Scan for the cell matching the given text and deliver its [x, y] coordinate at center. 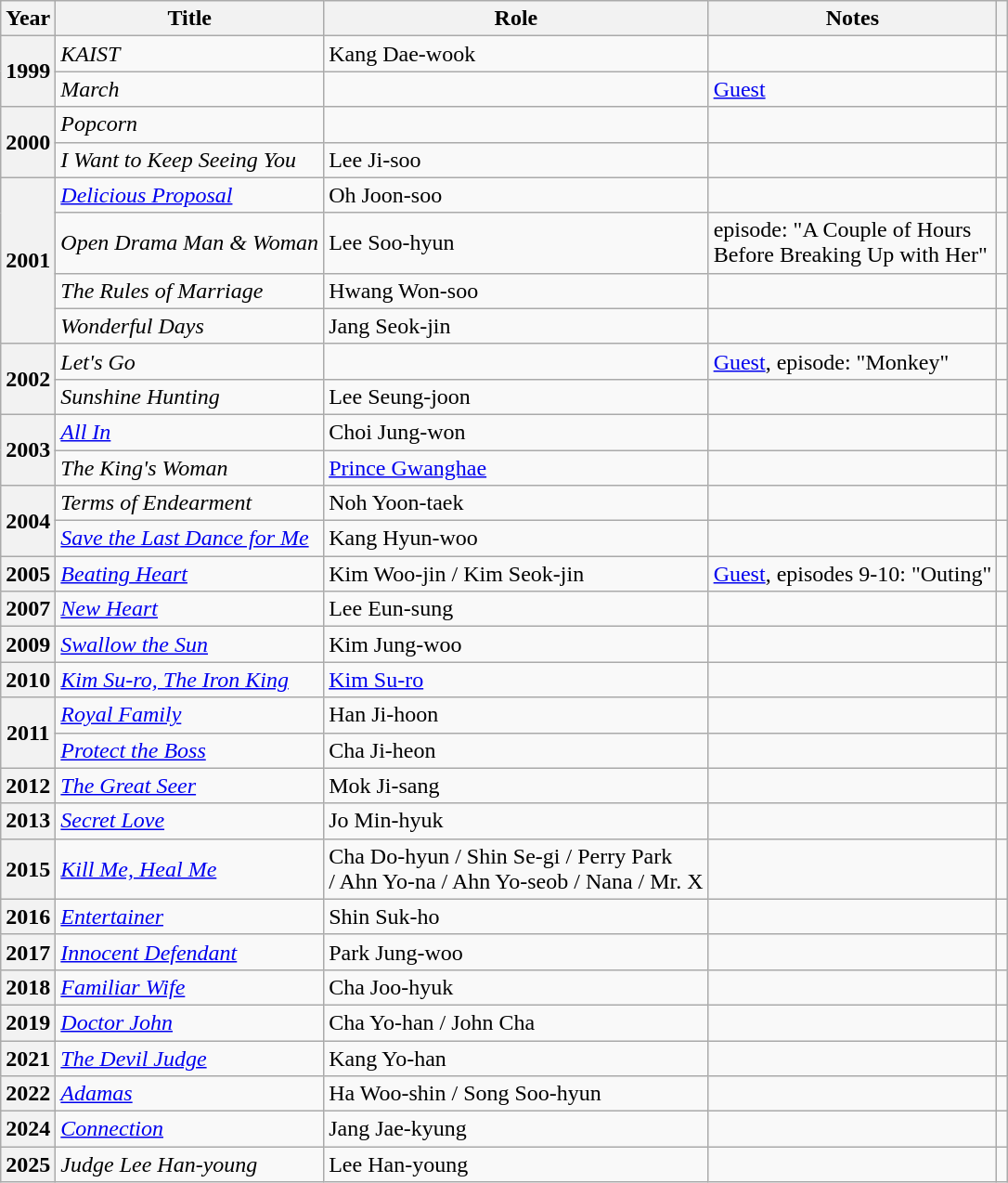
2007 [28, 609]
New Heart [189, 609]
Kim Su-ro [516, 680]
Mok Ji-sang [516, 786]
Kang Yo-han [516, 1058]
Lee Soo-hyun [516, 243]
The Devil Judge [189, 1058]
Judge Lee Han-young [189, 1164]
Adamas [189, 1094]
2012 [28, 786]
Year [28, 19]
I Want to Keep Seeing You [189, 160]
1999 [28, 71]
Secret Love [189, 821]
Sunshine Hunting [189, 396]
The Great Seer [189, 786]
Swallow the Sun [189, 644]
Kill Me, Heal Me [189, 869]
Guest, episode: "Monkey" [852, 361]
Royal Family [189, 715]
Guest, episodes 9-10: "Outing" [852, 574]
2021 [28, 1058]
Wonderful Days [189, 326]
Doctor John [189, 1022]
Notes [852, 19]
Connection [189, 1129]
2001 [28, 260]
Cha Yo-han / John Cha [516, 1022]
2015 [28, 869]
2018 [28, 987]
Kang Dae-wook [516, 54]
Jang Seok-jin [516, 326]
Lee Ji-soo [516, 160]
2019 [28, 1022]
Hwang Won-soo [516, 291]
Popcorn [189, 124]
Open Drama Man & Woman [189, 243]
2024 [28, 1129]
Choi Jung-won [516, 432]
2003 [28, 449]
2017 [28, 952]
2025 [28, 1164]
Shin Suk-ho [516, 916]
KAIST [189, 54]
Innocent Defendant [189, 952]
2000 [28, 142]
2022 [28, 1094]
Cha Ji-heon [516, 750]
Lee Eun-sung [516, 609]
Jo Min-hyuk [516, 821]
Protect the Boss [189, 750]
Lee Seung-joon [516, 396]
Beating Heart [189, 574]
Entertainer [189, 916]
Han Ji-hoon [516, 715]
Cha Do-hyun / Shin Se-gi / Perry Park / Ahn Yo-na / Ahn Yo-seob / Nana / Mr. X [516, 869]
2016 [28, 916]
Park Jung-woo [516, 952]
Jang Jae-kyung [516, 1129]
Guest [852, 89]
Ha Woo-shin / Song Soo-hyun [516, 1094]
Noh Yoon-taek [516, 503]
Prince Gwanghae [516, 467]
Kim Su-ro, The Iron King [189, 680]
Kang Hyun-woo [516, 539]
Save the Last Dance for Me [189, 539]
The Rules of Marriage [189, 291]
Oh Joon-soo [516, 195]
2011 [28, 733]
Kim Jung-woo [516, 644]
2010 [28, 680]
Lee Han-young [516, 1164]
Kim Woo-jin / Kim Seok-jin [516, 574]
2009 [28, 644]
March [189, 89]
Role [516, 19]
Delicious Proposal [189, 195]
All In [189, 432]
Terms of Endearment [189, 503]
2013 [28, 821]
Let's Go [189, 361]
Familiar Wife [189, 987]
Title [189, 19]
2004 [28, 521]
episode: "A Couple of Hours Before Breaking Up with Her" [852, 243]
Cha Joo-hyuk [516, 987]
2005 [28, 574]
The King's Woman [189, 467]
2002 [28, 379]
